Pinpoint the cell where the given text exists, returning its [X, Y] midpoint coordinate. 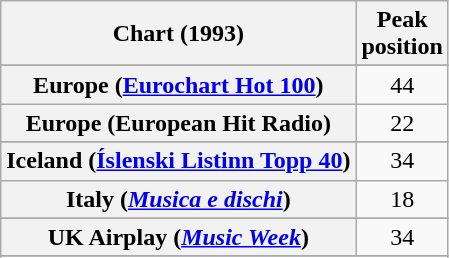
Iceland (Íslenski Listinn Topp 40) [178, 161]
22 [402, 123]
Chart (1993) [178, 34]
44 [402, 85]
Europe (Eurochart Hot 100) [178, 85]
18 [402, 199]
UK Airplay (Music Week) [178, 237]
Europe (European Hit Radio) [178, 123]
Italy (Musica e dischi) [178, 199]
Peakposition [402, 34]
